Capture the cell that displays the provided text and extract its [X, Y] central coordinate. 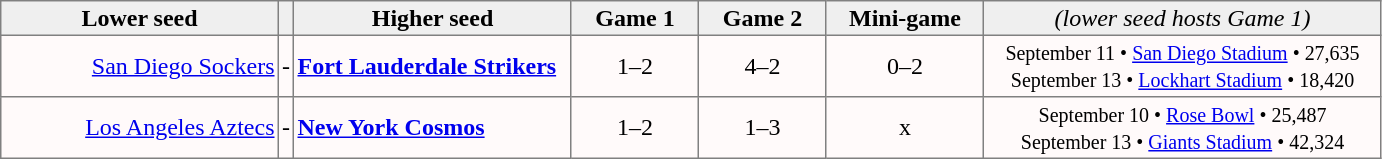
x [905, 128]
Fort Lauderdale Strikers [433, 66]
September 11 • San Diego Stadium • 27,635September 13 • Lockhart Stadium • 18,420 [1183, 66]
1–3 [763, 128]
Los Angeles Aztecs [140, 128]
(lower seed hosts Game 1) [1183, 18]
Game 1 [635, 18]
Mini-game [905, 18]
Higher seed [433, 18]
San Diego Sockers [140, 66]
4–2 [763, 66]
September 10 • Rose Bowl • 25,487September 13 • Giants Stadium • 42,324 [1183, 128]
0–2 [905, 66]
Lower seed [140, 18]
New York Cosmos [433, 128]
Game 2 [763, 18]
